Extract the [X, Y] coordinate from the center of the cell holding the provided text.  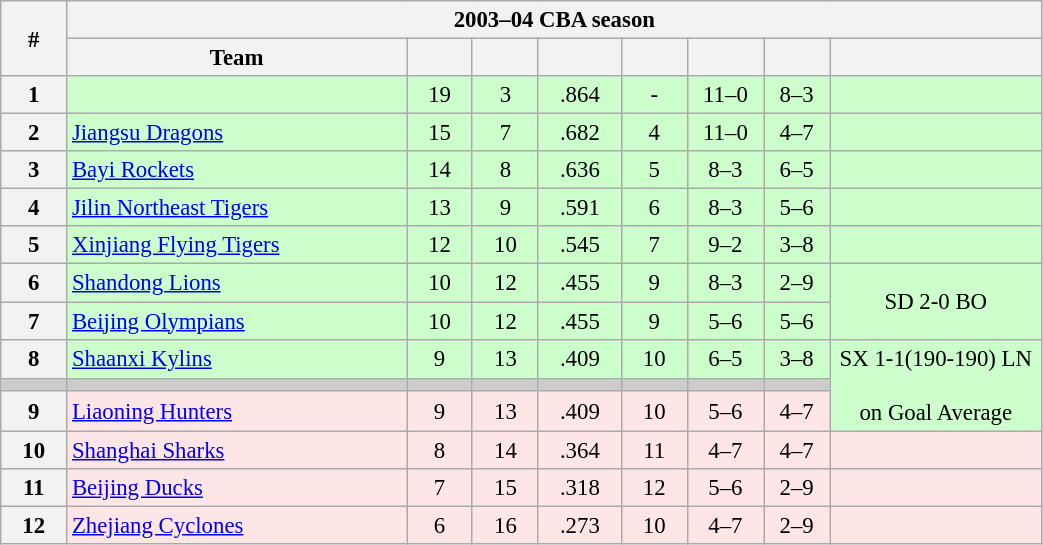
.364 [580, 450]
SX 1-1(190-190) LNon Goal Average [936, 385]
2 [34, 133]
1 [34, 95]
16 [505, 525]
.545 [580, 245]
SD 2-0 BO [936, 302]
Xinjiang Flying Tigers [237, 245]
.864 [580, 95]
Liaoning Hunters [237, 411]
9–2 [725, 245]
.273 [580, 525]
Bayi Rockets [237, 170]
.318 [580, 487]
Zhejiang Cyclones [237, 525]
19 [440, 95]
.591 [580, 208]
2003–04 CBA season [554, 20]
Beijing Olympians [237, 321]
Team [237, 58]
# [34, 38]
Shandong Lions [237, 283]
Shanghai Sharks [237, 450]
.636 [580, 170]
Jilin Northeast Tigers [237, 208]
- [654, 95]
.682 [580, 133]
Beijing Ducks [237, 487]
Jiangsu Dragons [237, 133]
Shaanxi Kylins [237, 359]
